From the cell containing the given text, extract its center point as [X, Y] coordinate. 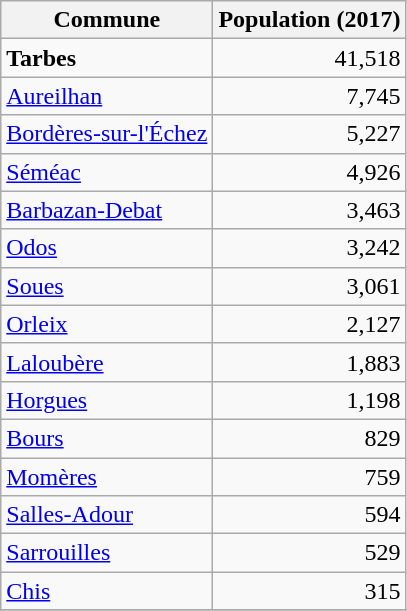
Population (2017) [310, 20]
3,463 [310, 210]
Horgues [107, 400]
Salles-Adour [107, 515]
594 [310, 515]
829 [310, 438]
Tarbes [107, 58]
Chis [107, 591]
Bordères-sur-l'Échez [107, 134]
4,926 [310, 172]
Séméac [107, 172]
Sarrouilles [107, 553]
Orleix [107, 324]
2,127 [310, 324]
Laloubère [107, 362]
Odos [107, 248]
1,883 [310, 362]
1,198 [310, 400]
Aureilhan [107, 96]
41,518 [310, 58]
Momères [107, 477]
Barbazan-Debat [107, 210]
759 [310, 477]
529 [310, 553]
3,242 [310, 248]
Commune [107, 20]
3,061 [310, 286]
7,745 [310, 96]
5,227 [310, 134]
315 [310, 591]
Soues [107, 286]
Bours [107, 438]
